Extract the (x, y) coordinate from the center of the cell holding the provided text.  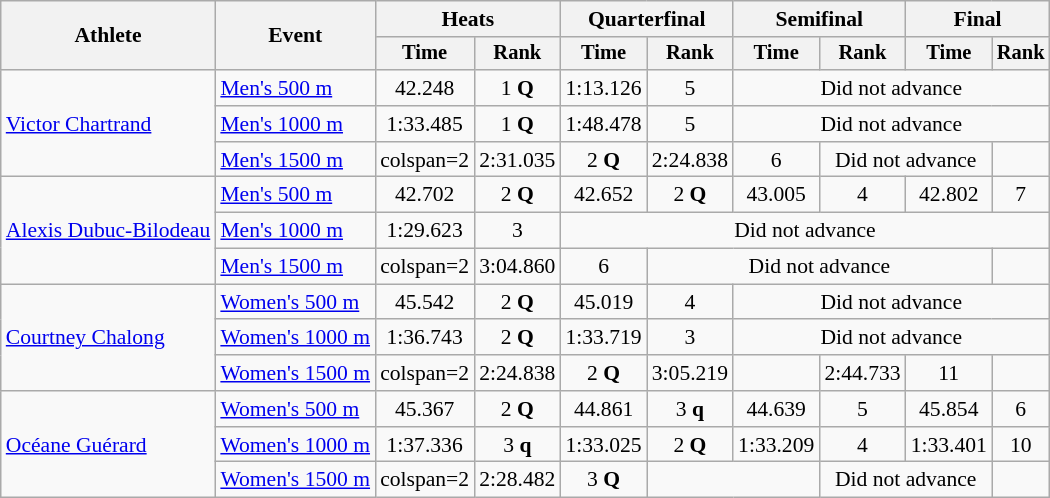
2:31.035 (517, 160)
1:33.719 (603, 338)
1:33.025 (603, 445)
10 (1021, 445)
1:33.401 (949, 445)
1:33.209 (776, 445)
42.802 (949, 195)
11 (949, 373)
Heats (468, 19)
1:29.623 (424, 231)
42.652 (603, 195)
42.702 (424, 195)
2:28.482 (517, 480)
3:04.860 (517, 267)
Alexis Dubuc-Bilodeau (108, 230)
44.639 (776, 409)
Final (978, 19)
45.019 (603, 302)
Event (295, 36)
1:33.485 (424, 124)
Victor Chartrand (108, 124)
7 (1021, 195)
43.005 (776, 195)
42.248 (424, 88)
3 Q (603, 480)
1:37.336 (424, 445)
45.854 (949, 409)
Océane Guérard (108, 444)
Quarterfinal (646, 19)
2:44.733 (862, 373)
3:05.219 (690, 373)
45.542 (424, 302)
Athlete (108, 36)
Semifinal (820, 19)
45.367 (424, 409)
1:48.478 (603, 124)
1:13.126 (603, 88)
1:36.743 (424, 338)
Courtney Chalong (108, 338)
44.861 (603, 409)
